Locate the cell with the specified text and output its (x, y) center coordinate. 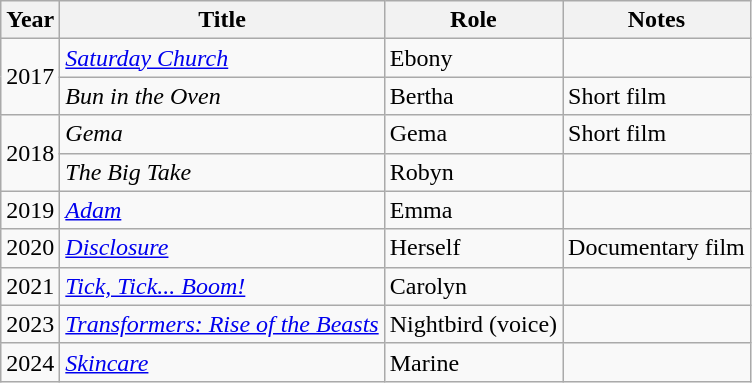
Emma (473, 210)
The Big Take (222, 172)
Notes (657, 20)
2017 (30, 77)
Skincare (222, 362)
Carolyn (473, 286)
2018 (30, 153)
2021 (30, 286)
2023 (30, 324)
Documentary film (657, 248)
2019 (30, 210)
Robyn (473, 172)
Transformers: Rise of the Beasts (222, 324)
Tick, Tick... Boom! (222, 286)
Herself (473, 248)
Bertha (473, 96)
Title (222, 20)
Saturday Church (222, 58)
2020 (30, 248)
Disclosure (222, 248)
Year (30, 20)
Role (473, 20)
Nightbird (voice) (473, 324)
Bun in the Oven (222, 96)
Adam (222, 210)
Marine (473, 362)
2024 (30, 362)
Ebony (473, 58)
